Identify which cell holds the provided text, then report its (X, Y) central coordinate. 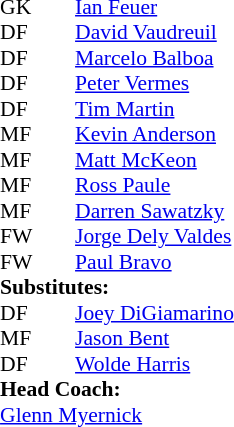
Ross Paule (154, 185)
Kevin Anderson (154, 135)
Peter Vermes (154, 83)
Substitutes: (117, 287)
Darren Sawatzky (154, 211)
Head Coach: (117, 389)
Jorge Dely Valdes (154, 237)
Jason Bent (154, 339)
Tim Martin (154, 109)
Marcelo Balboa (154, 58)
Paul Bravo (154, 262)
David Vaudreuil (154, 33)
Wolde Harris (154, 364)
Joey DiGiamarino (154, 313)
Matt McKeon (154, 160)
